From the cell containing the given text, extract its center point as (x, y) coordinate. 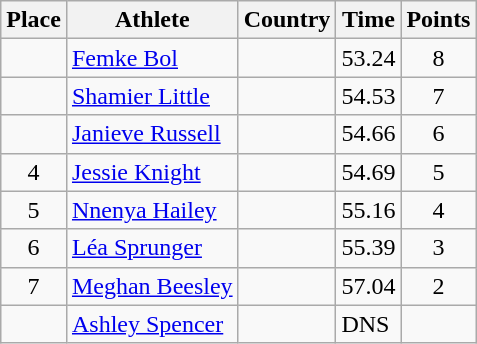
55.39 (368, 248)
Femke Bol (152, 58)
DNS (368, 324)
54.66 (368, 134)
Place (34, 20)
55.16 (368, 210)
2 (438, 286)
Country (287, 20)
Athlete (152, 20)
54.53 (368, 96)
3 (438, 248)
Nnenya Hailey (152, 210)
54.69 (368, 172)
53.24 (368, 58)
Ashley Spencer (152, 324)
Jessie Knight (152, 172)
Meghan Beesley (152, 286)
Léa Sprunger (152, 248)
57.04 (368, 286)
Points (438, 20)
Time (368, 20)
8 (438, 58)
Janieve Russell (152, 134)
Shamier Little (152, 96)
